Scan for the cell matching the given text and deliver its [x, y] coordinate at center. 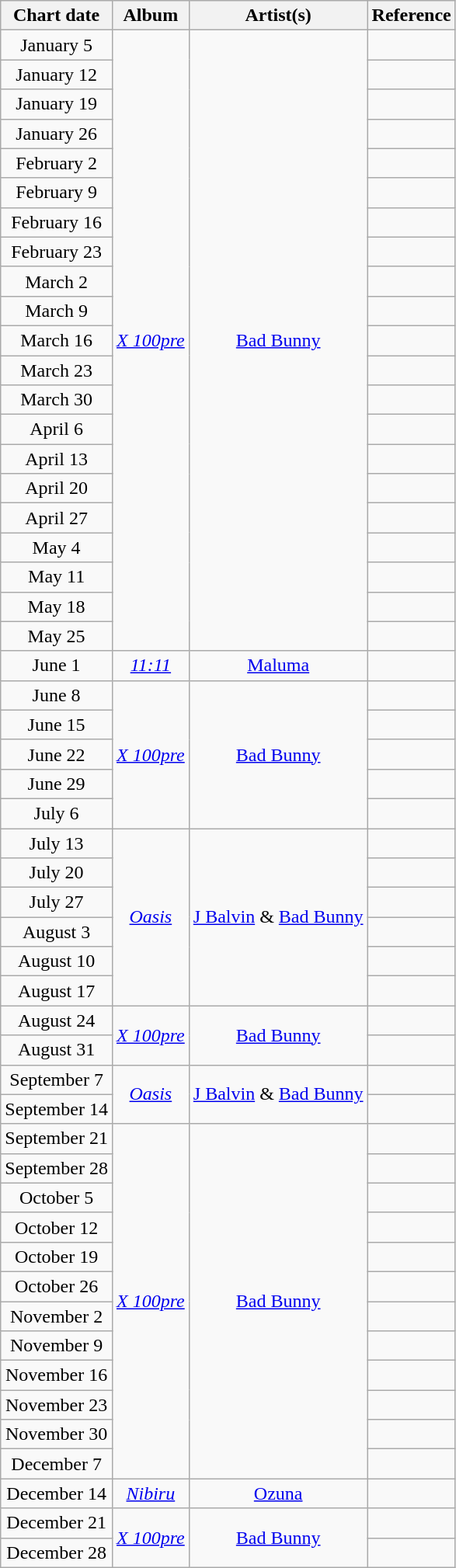
December 21 [57, 1523]
August 17 [57, 991]
August 3 [57, 932]
June 22 [57, 754]
July 20 [57, 873]
May 4 [57, 548]
February 16 [57, 222]
January 19 [57, 104]
Reference [412, 16]
October 5 [57, 1198]
November 16 [57, 1375]
August 10 [57, 961]
September 14 [57, 1109]
December 28 [57, 1552]
November 9 [57, 1346]
April 13 [57, 459]
Maluma [278, 666]
April 6 [57, 429]
December 14 [57, 1493]
September 7 [57, 1080]
September 21 [57, 1139]
August 31 [57, 1050]
May 18 [57, 607]
Nibiru [151, 1493]
February 23 [57, 252]
March 16 [57, 340]
February 9 [57, 193]
April 20 [57, 488]
May 25 [57, 636]
October 26 [57, 1286]
11:11 [151, 666]
November 23 [57, 1405]
Album [151, 16]
November 30 [57, 1434]
June 8 [57, 695]
Ozuna [278, 1493]
January 5 [57, 45]
September 28 [57, 1168]
October 19 [57, 1257]
April 27 [57, 518]
July 13 [57, 843]
March 23 [57, 370]
June 15 [57, 725]
July 6 [57, 813]
March 2 [57, 281]
June 29 [57, 784]
January 26 [57, 134]
June 1 [57, 666]
March 30 [57, 400]
May 11 [57, 577]
January 12 [57, 75]
March 9 [57, 311]
October 12 [57, 1227]
July 27 [57, 902]
February 2 [57, 163]
Chart date [57, 16]
December 7 [57, 1464]
August 24 [57, 1020]
Artist(s) [278, 16]
November 2 [57, 1316]
